Detect which cell encompasses the target text, then output its (X, Y) center coordinate. 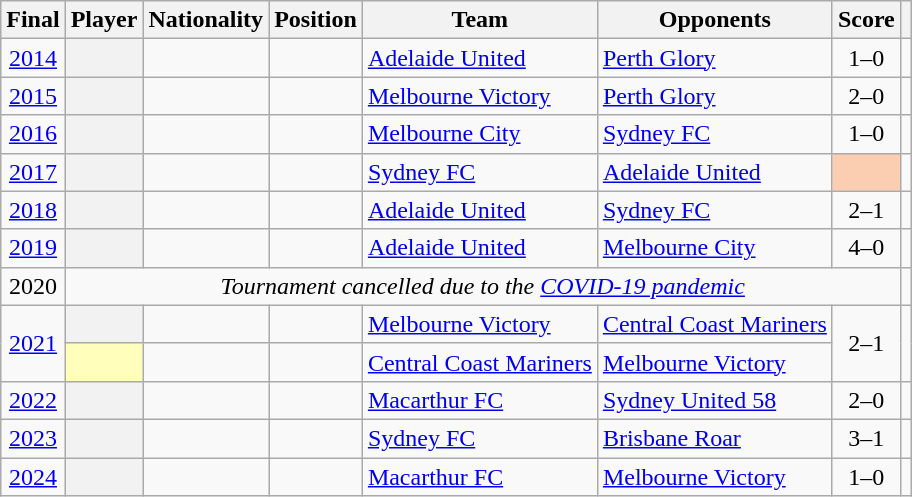
Position (316, 20)
2016 (33, 134)
Final (33, 20)
Tournament cancelled due to the COVID-19 pandemic (482, 286)
Sydney United 58 (714, 400)
4–0 (866, 248)
2015 (33, 96)
Score (866, 20)
2014 (33, 58)
2018 (33, 210)
Player (104, 20)
3–1 (866, 438)
Opponents (714, 20)
Nationality (206, 20)
Brisbane Roar (714, 438)
2019 (33, 248)
2017 (33, 172)
2023 (33, 438)
2024 (33, 477)
Team (480, 20)
2022 (33, 400)
2021 (33, 343)
2020 (33, 286)
